For the text-containing cell, return its midpoint in [x, y] coordinate format. 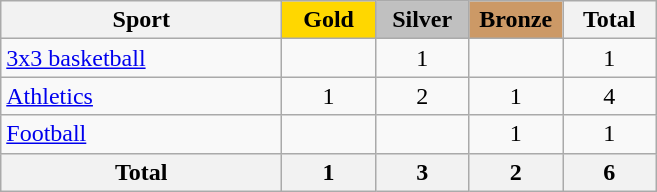
3 [422, 172]
Bronze [516, 20]
Athletics [142, 96]
6 [609, 172]
Silver [422, 20]
3x3 basketball [142, 58]
Gold [329, 20]
Football [142, 134]
4 [609, 96]
Sport [142, 20]
